Output the (x, y) coordinate of the center of the cell containing the given text.  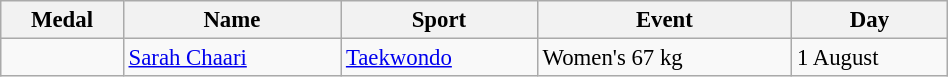
Day (870, 20)
Medal (62, 20)
Name (232, 20)
Women's 67 kg (664, 58)
Taekwondo (440, 58)
Event (664, 20)
Sport (440, 20)
1 August (870, 58)
Sarah Chaari (232, 58)
